Output the [X, Y] coordinate of the center of the cell containing the given text.  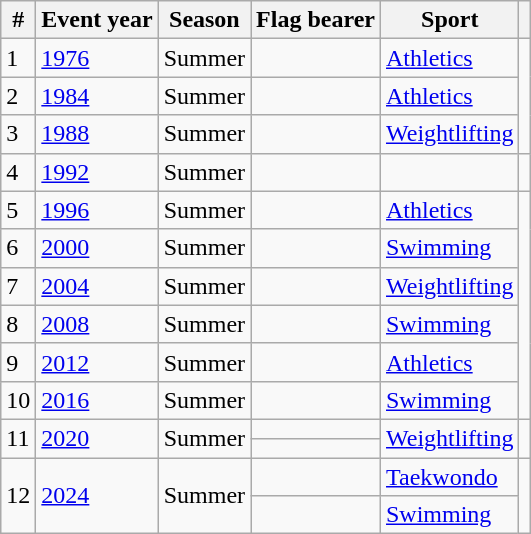
Sport [449, 20]
1976 [97, 58]
Event year [97, 20]
3 [18, 134]
1984 [97, 96]
1992 [97, 172]
4 [18, 172]
2012 [97, 362]
2024 [97, 496]
12 [18, 496]
2008 [97, 324]
2 [18, 96]
5 [18, 210]
Season [204, 20]
11 [18, 438]
8 [18, 324]
1 [18, 58]
10 [18, 400]
1996 [97, 210]
2004 [97, 286]
Taekwondo [449, 477]
2000 [97, 248]
2020 [97, 438]
9 [18, 362]
6 [18, 248]
Flag bearer [316, 20]
2016 [97, 400]
1988 [97, 134]
# [18, 20]
7 [18, 286]
